Provide the (x, y) coordinate of the cell's center where the given text is located.  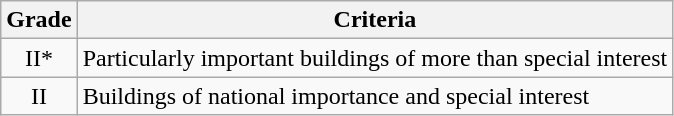
Particularly important buildings of more than special interest (375, 58)
II* (39, 58)
Grade (39, 20)
Criteria (375, 20)
II (39, 96)
Buildings of national importance and special interest (375, 96)
